Provide the (X, Y) coordinate of the cell's center where the given text is located.  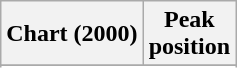
Peakposition (189, 34)
Chart (2000) (72, 34)
